For the text-containing cell, return its midpoint in (X, Y) coordinate format. 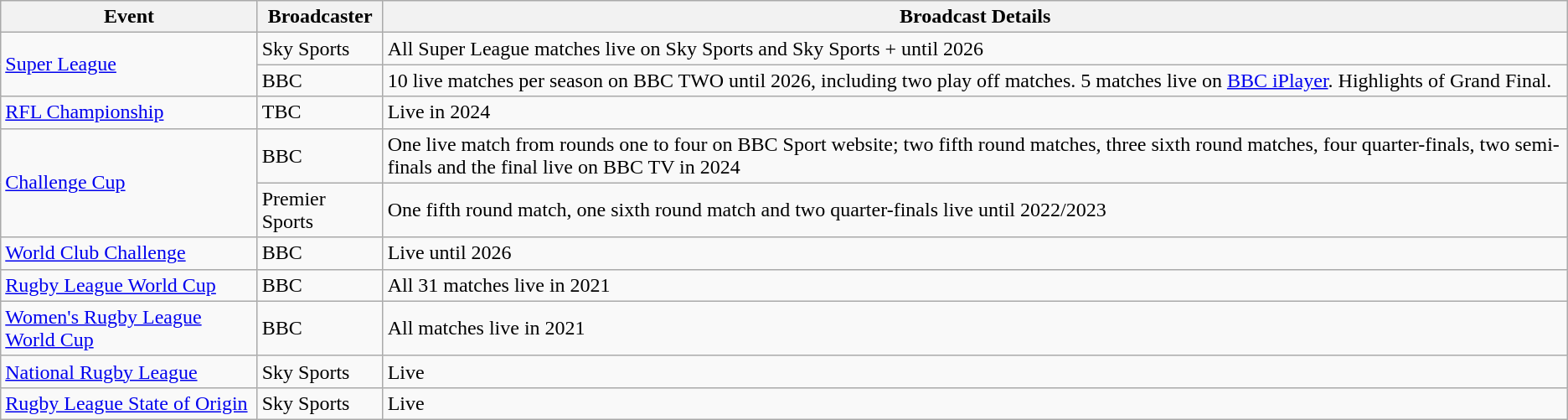
Broadcaster (320, 17)
Live until 2026 (975, 253)
All matches live in 2021 (975, 329)
TBC (320, 112)
Broadcast Details (975, 17)
One fifth round match, one sixth round match and two quarter-finals live until 2022/2023 (975, 210)
Premier Sports (320, 210)
Live in 2024 (975, 112)
World Club Challenge (129, 253)
RFL Championship (129, 112)
Women's Rugby League World Cup (129, 329)
All Super League matches live on Sky Sports and Sky Sports + until 2026 (975, 49)
All 31 matches live in 2021 (975, 285)
Rugby League State of Origin (129, 403)
Super League (129, 65)
Event (129, 17)
10 live matches per season on BBC TWO until 2026, including two play off matches. 5 matches live on BBC iPlayer. Highlights of Grand Final. (975, 80)
Rugby League World Cup (129, 285)
National Rugby League (129, 371)
Challenge Cup (129, 183)
